Detect which cell encompasses the target text, then output its [X, Y] center coordinate. 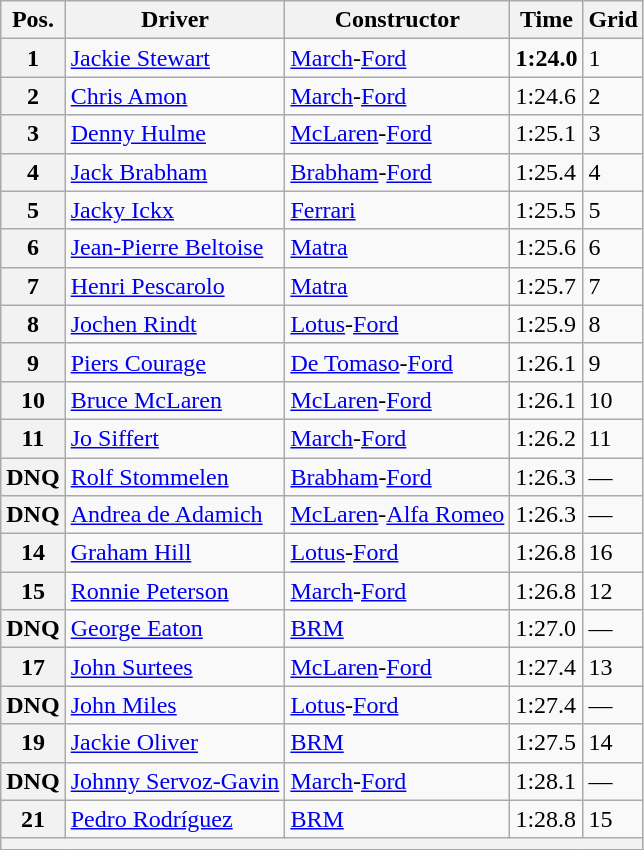
1:27.5 [546, 743]
1:28.1 [546, 781]
19 [33, 743]
Jackie Oliver [175, 743]
1:27.0 [546, 629]
Denny Hulme [175, 134]
Ferrari [398, 210]
Time [546, 20]
Henri Pescarolo [175, 286]
1:25.9 [546, 324]
Grid [613, 20]
21 [33, 819]
1:25.4 [546, 172]
Johnny Servoz-Gavin [175, 781]
1:24.6 [546, 96]
1:25.1 [546, 134]
13 [613, 667]
16 [613, 553]
Pedro Rodríguez [175, 819]
1:24.0 [546, 58]
Chris Amon [175, 96]
1:25.5 [546, 210]
Driver [175, 20]
Jo Siffert [175, 438]
Graham Hill [175, 553]
Constructor [398, 20]
Jochen Rindt [175, 324]
Pos. [33, 20]
1:28.8 [546, 819]
George Eaton [175, 629]
17 [33, 667]
12 [613, 591]
McLaren-Alfa Romeo [398, 515]
1:25.6 [546, 248]
Jack Brabham [175, 172]
Jackie Stewart [175, 58]
John Miles [175, 705]
1:26.2 [546, 438]
John Surtees [175, 667]
De Tomaso-Ford [398, 362]
Jacky Ickx [175, 210]
1:25.7 [546, 286]
Ronnie Peterson [175, 591]
Bruce McLaren [175, 400]
Rolf Stommelen [175, 477]
Andrea de Adamich [175, 515]
Piers Courage [175, 362]
Jean-Pierre Beltoise [175, 248]
